Detect which cell encompasses the target text, then output its (X, Y) center coordinate. 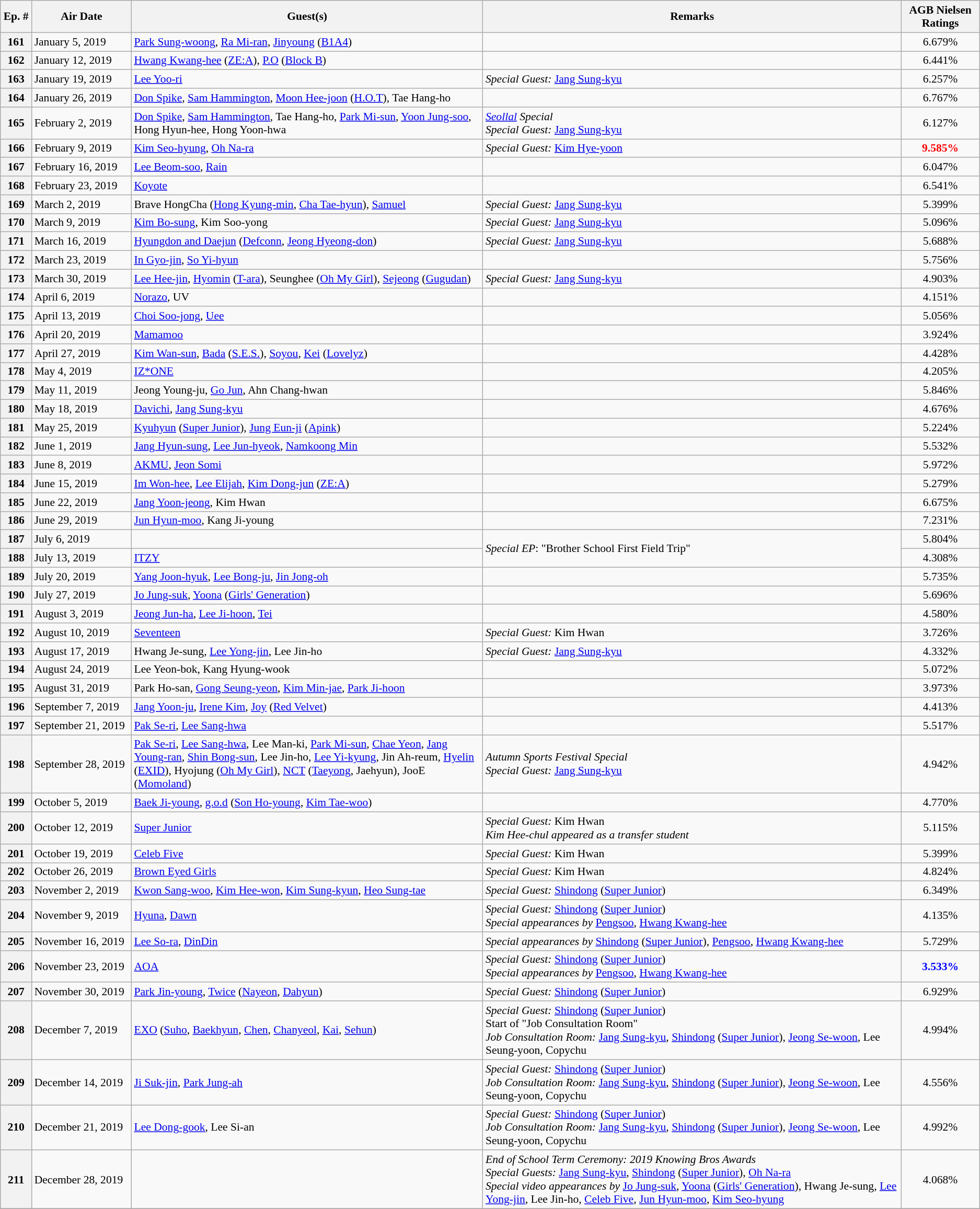
March 30, 2019 (82, 279)
5.517% (940, 726)
Jang Yoon-ju, Irene Kim, Joy (Red Velvet) (307, 707)
Celeb Five (307, 854)
175 (16, 316)
December 14, 2019 (82, 1082)
Kim Bo-sung, Kim Soo-yong (307, 223)
June 29, 2019 (82, 521)
February 16, 2019 (82, 167)
Special appearances by Shindong (Super Junior), Pengsoo, Hwang Kwang-hee (692, 941)
Kyuhyun (Super Junior), Jung Eun-ji (Apink) (307, 428)
October 5, 2019 (82, 803)
5.756% (940, 260)
Guest(s) (307, 17)
Lee Hee-jin, Hyomin (T-ara), Seunghee (Oh My Girl), Sejeong (Gugudan) (307, 279)
181 (16, 428)
March 9, 2019 (82, 223)
5.096% (940, 223)
July 13, 2019 (82, 558)
April 20, 2019 (82, 335)
6.127% (940, 123)
4.903% (940, 279)
January 19, 2019 (82, 79)
Jeong Jun-ha, Lee Ji-hoon, Tei (307, 614)
Special Guest: Kim Hye-yoon (692, 148)
Jang Yoon-jeong, Kim Hwan (307, 502)
205 (16, 941)
4.676% (940, 409)
May 18, 2019 (82, 409)
178 (16, 372)
5.115% (940, 828)
5.072% (940, 670)
Brave HongCha (Hong Kyung-min, Cha Tae-hyun), Samuel (307, 204)
Ji Suk-jin, Park Jung-ah (307, 1082)
Hyungdon and Daejun (Defconn, Jeong Hyeong-don) (307, 241)
January 26, 2019 (82, 98)
Kim Seo-hyung, Oh Na-ra (307, 148)
Lee Beom-soo, Rain (307, 167)
Special Guest: Kim HwanKim Hee-chul appeared as a transfer student (692, 828)
Hwang Kwang-hee (ZE:A), P.O (Block B) (307, 61)
177 (16, 353)
4.308% (940, 558)
167 (16, 167)
5.735% (940, 577)
Hyuna, Dawn (307, 916)
161 (16, 42)
199 (16, 803)
Jang Hyun-sung, Lee Jun-hyeok, Namkoong Min (307, 446)
October 12, 2019 (82, 828)
May 11, 2019 (82, 390)
Yang Joon-hyuk, Lee Bong-ju, Jin Jong-oh (307, 577)
June 8, 2019 (82, 465)
August 17, 2019 (82, 651)
4.556% (940, 1082)
August 10, 2019 (82, 632)
Pak Se-ri, Lee Sang-hwa (307, 726)
Lee Dong-gook, Lee Si-an (307, 1128)
4.068% (940, 1180)
November 16, 2019 (82, 941)
180 (16, 409)
3.973% (940, 688)
July 20, 2019 (82, 577)
3.924% (940, 335)
4.151% (940, 297)
4.994% (940, 1030)
165 (16, 123)
170 (16, 223)
190 (16, 595)
October 19, 2019 (82, 854)
3.533% (940, 966)
4.205% (940, 372)
June 1, 2019 (82, 446)
Baek Ji-young, g.o.d (Son Ho-young, Kim Tae-woo) (307, 803)
5.279% (940, 483)
Don Spike, Sam Hammington, Tae Hang-ho, Park Mi-sun, Yoon Jung-soo, Hong Hyun-hee, Hong Yoon-hwa (307, 123)
April 27, 2019 (82, 353)
168 (16, 186)
203 (16, 891)
164 (16, 98)
Ep. # (16, 17)
4.770% (940, 803)
EXO (Suho, Baekhyun, Chen, Chanyeol, Kai, Sehun) (307, 1030)
April 6, 2019 (82, 297)
March 23, 2019 (82, 260)
172 (16, 260)
6.441% (940, 61)
183 (16, 465)
193 (16, 651)
Jo Jung-suk, Yoona (Girls' Generation) (307, 595)
4.428% (940, 353)
December 28, 2019 (82, 1180)
Remarks (692, 17)
174 (16, 297)
Park Sung-woong, Ra Mi-ran, Jinyoung (B1A4) (307, 42)
Norazo, UV (307, 297)
Davichi, Jang Sung-kyu (307, 409)
206 (16, 966)
187 (16, 539)
209 (16, 1082)
5.846% (940, 390)
3.726% (940, 632)
Jeong Young-ju, Go Jun, Ahn Chang-hwan (307, 390)
6.679% (940, 42)
6.541% (940, 186)
4.413% (940, 707)
5.056% (940, 316)
August 31, 2019 (82, 688)
7.231% (940, 521)
Kim Wan-sun, Bada (S.E.S.), Soyou, Kei (Lovelyz) (307, 353)
Seventeen (307, 632)
September 21, 2019 (82, 726)
210 (16, 1128)
Park Jin-young, Twice (Nayeon, Dahyun) (307, 992)
191 (16, 614)
August 3, 2019 (82, 614)
June 15, 2019 (82, 483)
Koyote (307, 186)
March 2, 2019 (82, 204)
208 (16, 1030)
163 (16, 79)
4.824% (940, 872)
October 26, 2019 (82, 872)
176 (16, 335)
Choi Soo-jong, Uee (307, 316)
Mamamoo (307, 335)
June 22, 2019 (82, 502)
Lee Yeon-bok, Kang Hyung-wook (307, 670)
August 24, 2019 (82, 670)
Im Won-hee, Lee Elijah, Kim Dong-jun (ZE:A) (307, 483)
196 (16, 707)
186 (16, 521)
182 (16, 446)
184 (16, 483)
March 16, 2019 (82, 241)
188 (16, 558)
9.585% (940, 148)
4.942% (940, 764)
195 (16, 688)
162 (16, 61)
May 4, 2019 (82, 372)
Lee So-ra, DinDin (307, 941)
Autumn Sports Festival SpecialSpecial Guest: Jang Sung-kyu (692, 764)
173 (16, 279)
Air Date (82, 17)
February 2, 2019 (82, 123)
July 27, 2019 (82, 595)
5.688% (940, 241)
AKMU, Jeon Somi (307, 465)
5.804% (940, 539)
November 9, 2019 (82, 916)
Hwang Je-sung, Lee Yong-jin, Lee Jin-ho (307, 651)
185 (16, 502)
February 9, 2019 (82, 148)
May 25, 2019 (82, 428)
5.224% (940, 428)
November 30, 2019 (82, 992)
194 (16, 670)
April 13, 2019 (82, 316)
201 (16, 854)
Kwon Sang-woo, Kim Hee-won, Kim Sung-kyun, Heo Sung-tae (307, 891)
Park Ho-san, Gong Seung-yeon, Kim Min-jae, Park Ji-hoon (307, 688)
5.972% (940, 465)
Super Junior (307, 828)
169 (16, 204)
171 (16, 241)
November 23, 2019 (82, 966)
September 7, 2019 (82, 707)
166 (16, 148)
192 (16, 632)
AGB Nielsen Ratings (940, 17)
197 (16, 726)
Seollal SpecialSpecial Guest: Jang Sung-kyu (692, 123)
5.532% (940, 446)
202 (16, 872)
211 (16, 1180)
4.580% (940, 614)
Brown Eyed Girls (307, 872)
5.696% (940, 595)
In Gyo-jin, So Yi-hyun (307, 260)
September 28, 2019 (82, 764)
200 (16, 828)
July 6, 2019 (82, 539)
4.332% (940, 651)
198 (16, 764)
5.729% (940, 941)
January 5, 2019 (82, 42)
ITZY (307, 558)
6.675% (940, 502)
179 (16, 390)
4.992% (940, 1128)
December 7, 2019 (82, 1030)
6.047% (940, 167)
6.349% (940, 891)
207 (16, 992)
January 12, 2019 (82, 61)
6.767% (940, 98)
Jun Hyun-moo, Kang Ji-young (307, 521)
Lee Yoo-ri (307, 79)
4.135% (940, 916)
AOA (307, 966)
204 (16, 916)
189 (16, 577)
February 23, 2019 (82, 186)
November 2, 2019 (82, 891)
IZ*ONE (307, 372)
6.257% (940, 79)
Don Spike, Sam Hammington, Moon Hee-joon (H.O.T), Tae Hang-ho (307, 98)
December 21, 2019 (82, 1128)
Special EP: "Brother School First Field Trip" (692, 549)
6.929% (940, 992)
